Output the [x, y] coordinate of the center of the cell containing the given text.  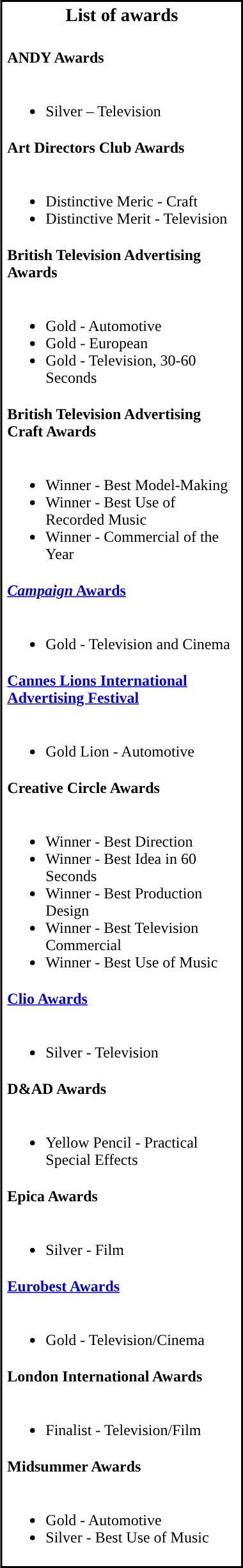
Epica Awards [121, 1196]
Gold - Television and Cinema [121, 635]
Winner - Best Model-MakingWinner - Best Use of Recorded MusicWinner - Commercial of the Year [121, 511]
Silver – Television [121, 102]
Eurobest Awards [121, 1286]
British Television Advertising Craft Awards [121, 423]
British Television Advertising Awards [121, 263]
D&AD Awards [121, 1089]
Winner - Best DirectionWinner - Best Idea in 60 SecondsWinner - Best Production DesignWinner - Best Television CommercialWinner - Best Use of Music [121, 893]
London International Awards [121, 1376]
Clio Awards [121, 998]
Cannes Lions International Advertising Festival [121, 689]
Gold - Television/Cinema [121, 1332]
Art Directors Club Awards [121, 147]
Yellow Pencil - Practical Special Effects [121, 1142]
List of awards [121, 15]
Distinctive Meric - CraftDistinctive Merit - Television [121, 202]
Campaign Awards [121, 590]
Silver - Television [121, 1044]
Finalist - Television/Film [121, 1421]
Gold - AutomotiveSilver - Best Use of Music [121, 1521]
Silver - Film [121, 1241]
Midsummer Awards [121, 1466]
Creative Circle Awards [121, 787]
ANDY Awards [121, 58]
Gold Lion - Automotive [121, 742]
Gold - AutomotiveGold - EuropeanGold - Television, 30-60 Seconds [121, 342]
